Pinpoint the cell where the given text exists, returning its [x, y] midpoint coordinate. 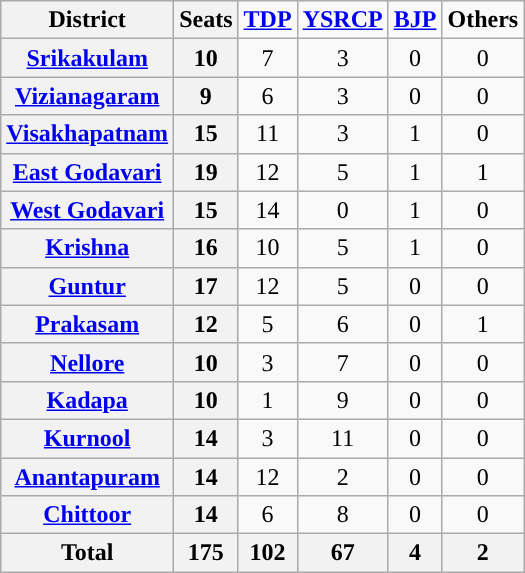
8 [342, 515]
BJP [415, 20]
16 [206, 248]
Total [88, 553]
YSRCP [342, 20]
Kadapa [88, 400]
175 [206, 553]
District [88, 20]
Anantapuram [88, 477]
TDP [268, 20]
Visakhapatnam [88, 134]
West Godavari [88, 210]
East Godavari [88, 172]
Kurnool [88, 438]
Guntur [88, 286]
Others [483, 20]
17 [206, 286]
Seats [206, 20]
67 [342, 553]
Vizianagaram [88, 96]
Krishna [88, 248]
Nellore [88, 362]
Srikakulam [88, 58]
19 [206, 172]
Chittoor [88, 515]
4 [415, 553]
Prakasam [88, 324]
102 [268, 553]
